Locate the cell with the specified text and output its [X, Y] center coordinate. 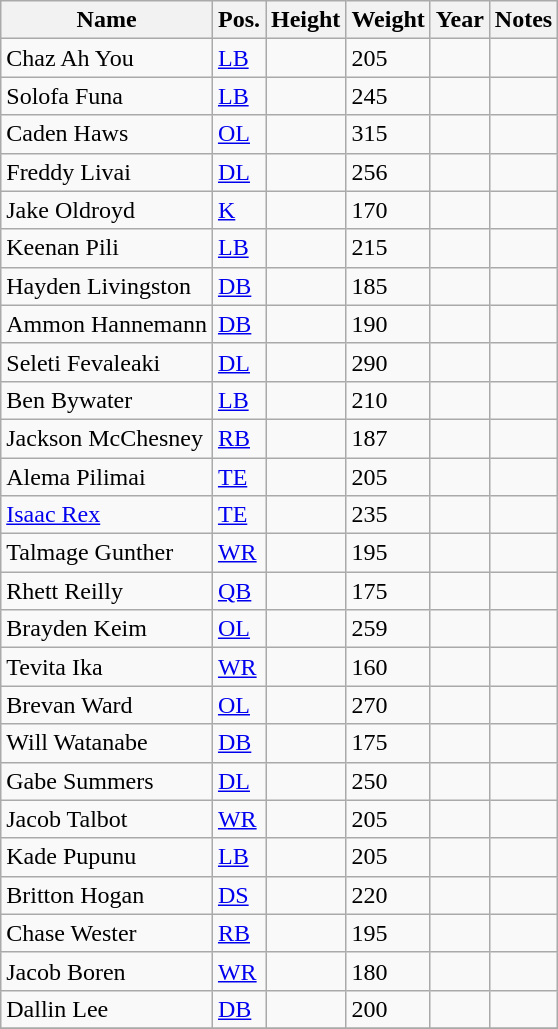
215 [388, 248]
Alema Pilimai [107, 477]
Gabe Summers [107, 781]
Seleti Fevaleaki [107, 362]
190 [388, 324]
185 [388, 286]
DS [238, 895]
Year [460, 20]
180 [388, 971]
315 [388, 134]
QB [238, 591]
Ben Bywater [107, 400]
Chase Wester [107, 933]
Jacob Boren [107, 971]
Pos. [238, 20]
Chaz Ah You [107, 58]
270 [388, 705]
160 [388, 667]
220 [388, 895]
290 [388, 362]
Height [306, 20]
Talmage Gunther [107, 553]
Caden Haws [107, 134]
Weight [388, 20]
Name [107, 20]
Brayden Keim [107, 629]
Hayden Livingston [107, 286]
Notes [523, 20]
256 [388, 172]
187 [388, 438]
Jake Oldroyd [107, 210]
Rhett Reilly [107, 591]
K [238, 210]
Solofa Funa [107, 96]
250 [388, 781]
235 [388, 515]
Britton Hogan [107, 895]
Freddy Livai [107, 172]
Jacob Talbot [107, 819]
Will Watanabe [107, 743]
Brevan Ward [107, 705]
Dallin Lee [107, 1009]
245 [388, 96]
200 [388, 1009]
Ammon Hannemann [107, 324]
Isaac Rex [107, 515]
210 [388, 400]
Tevita Ika [107, 667]
170 [388, 210]
259 [388, 629]
Kade Pupunu [107, 857]
Jackson McChesney [107, 438]
Keenan Pili [107, 248]
